Search for the cell housing the specified text and yield its [x, y] center coordinate. 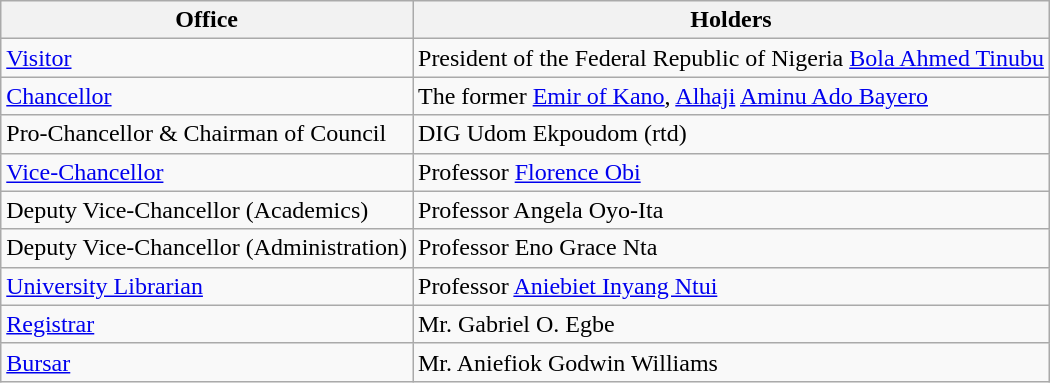
Chancellor [207, 96]
Deputy Vice-Chancellor (Academics) [207, 210]
University Librarian [207, 286]
DIG Udom Ekpoudom (rtd) [730, 134]
Professor Eno Grace Nta [730, 248]
Pro-Chancellor & Chairman of Council [207, 134]
Office [207, 20]
Mr. Aniefiok Godwin Williams [730, 362]
Professor Aniebiet Inyang Ntui [730, 286]
Holders [730, 20]
Vice-Chancellor [207, 172]
Professor Florence Obi [730, 172]
Mr. Gabriel O. Egbe [730, 324]
President of the Federal Republic of Nigeria Bola Ahmed Tinubu [730, 58]
Professor Angela Oyo-Ita [730, 210]
Bursar [207, 362]
The former Emir of Kano, Alhaji Aminu Ado Bayero [730, 96]
Visitor [207, 58]
Registrar [207, 324]
Deputy Vice-Chancellor (Administration) [207, 248]
